Find where the given text appears and provide that cell's center as (x, y) coordinate. 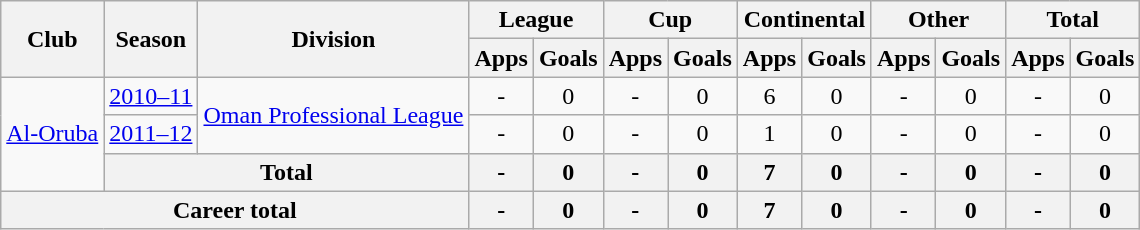
2010–11 (151, 96)
Club (52, 39)
Continental (804, 20)
League (536, 20)
Other (938, 20)
6 (769, 96)
2011–12 (151, 134)
Season (151, 39)
Oman Professional League (334, 115)
Al-Oruba (52, 134)
Cup (670, 20)
Career total (235, 210)
1 (769, 134)
Division (334, 39)
